Locate the cell with the specified text and output its [x, y] center coordinate. 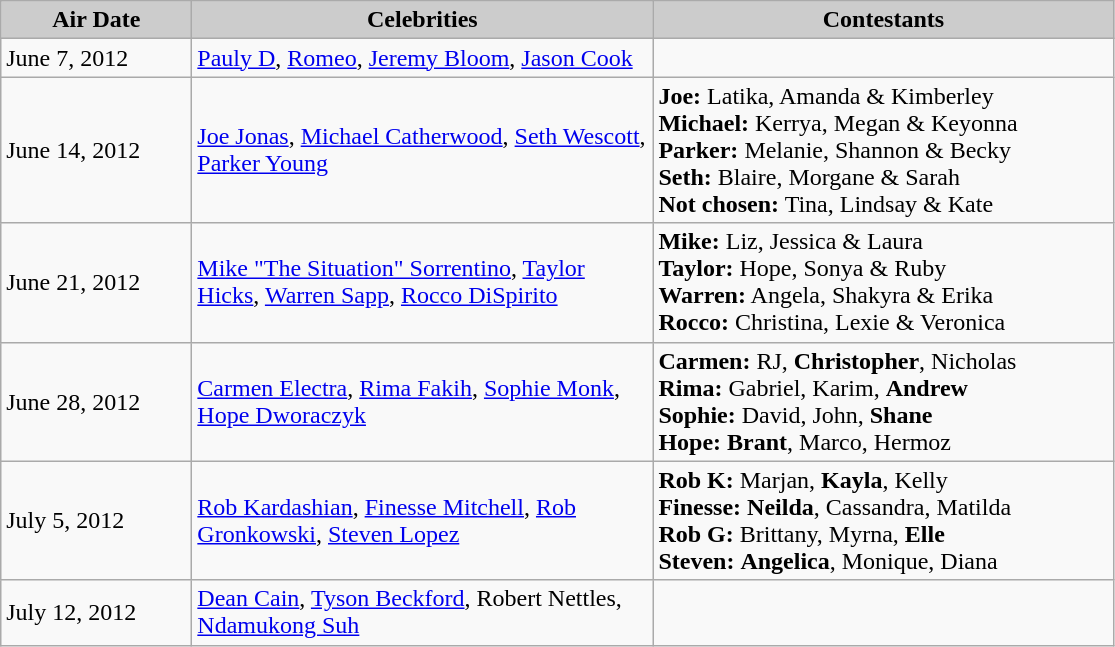
Mike: Liz, Jessica & LauraTaylor: Hope, Sonya & RubyWarren: Angela, Shakyra & ErikaRocco: Christina, Lexie & Veronica [884, 282]
Air Date [96, 20]
Dean Cain, Tyson Beckford, Robert Nettles, Ndamukong Suh [422, 612]
July 5, 2012 [96, 520]
Joe Jonas, Michael Catherwood, Seth Wescott, Parker Young [422, 150]
Carmen Electra, Rima Fakih, Sophie Monk, Hope Dworaczyk [422, 402]
June 14, 2012 [96, 150]
Rob Kardashian, Finesse Mitchell, Rob Gronkowski, Steven Lopez [422, 520]
June 28, 2012 [96, 402]
July 12, 2012 [96, 612]
Rob K: Marjan, Kayla, KellyFinesse: Neilda, Cassandra, MatildaRob G: Brittany, Myrna, ElleSteven: Angelica, Monique, Diana [884, 520]
Mike "The Situation" Sorrentino, Taylor Hicks, Warren Sapp, Rocco DiSpirito [422, 282]
Celebrities [422, 20]
Carmen: RJ, Christopher, NicholasRima: Gabriel, Karim, AndrewSophie: David, John, ShaneHope: Brant, Marco, Hermoz [884, 402]
Contestants [884, 20]
Pauly D, Romeo, Jeremy Bloom, Jason Cook [422, 58]
June 21, 2012 [96, 282]
June 7, 2012 [96, 58]
